Pinpoint the cell where the given text exists, returning its [x, y] midpoint coordinate. 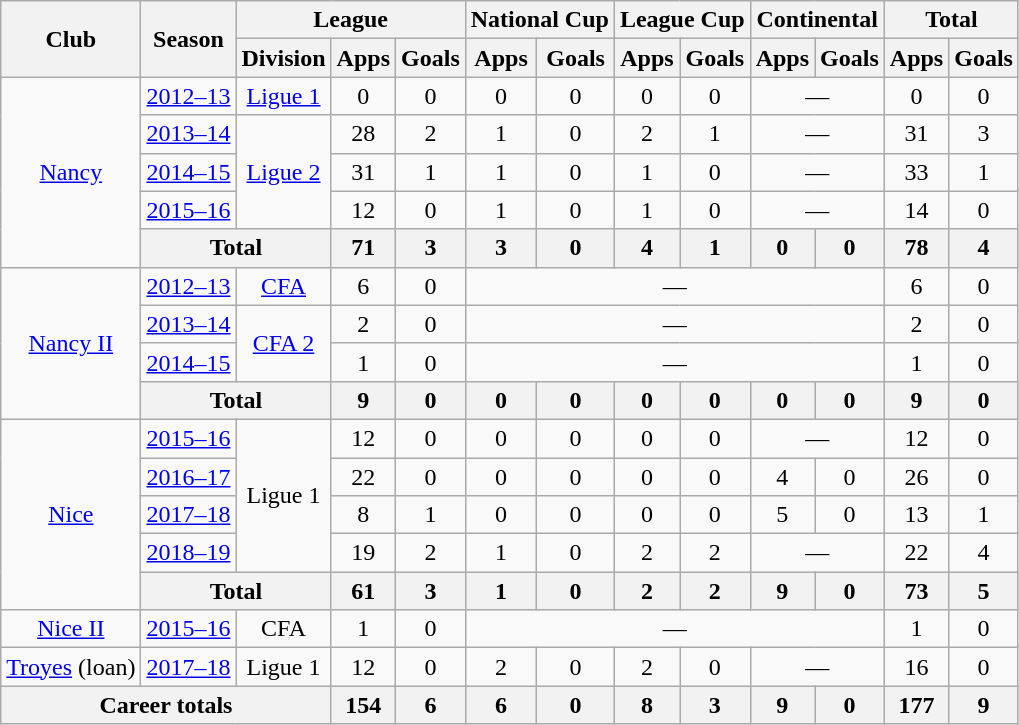
Nice [71, 514]
61 [363, 591]
14 [916, 210]
Troyes (loan) [71, 667]
78 [916, 248]
33 [916, 172]
Nancy II [71, 343]
Club [71, 39]
National Cup [540, 20]
CFA 2 [284, 343]
177 [916, 705]
Division [284, 58]
Ligue 2 [284, 172]
Nancy [71, 172]
26 [916, 477]
2018–19 [188, 553]
Career totals [166, 705]
154 [363, 705]
13 [916, 515]
2016–17 [188, 477]
28 [363, 134]
League Cup [682, 20]
16 [916, 667]
Season [188, 39]
19 [363, 553]
71 [363, 248]
Continental [817, 20]
73 [916, 591]
Nice II [71, 629]
League [350, 20]
